Return [X, Y] of the center of cell containing provided text 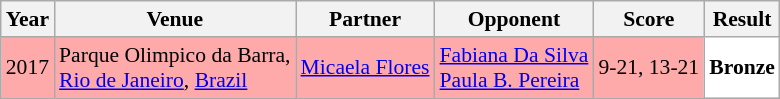
Bronze [742, 68]
2017 [28, 68]
Parque Olimpico da Barra,Rio de Janeiro, Brazil [175, 68]
Score [648, 19]
9-21, 13-21 [648, 68]
Venue [175, 19]
Micaela Flores [366, 68]
Opponent [514, 19]
Result [742, 19]
Partner [366, 19]
Fabiana Da Silva Paula B. Pereira [514, 68]
Year [28, 19]
